Output the [x, y] coordinate of the center of the cell containing the given text.  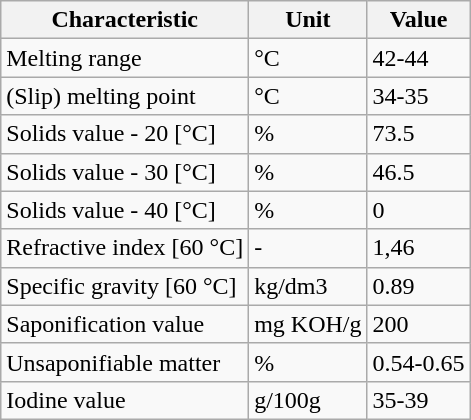
Unit [308, 20]
1,46 [418, 248]
0.54-0.65 [418, 362]
42-44 [418, 58]
- [308, 248]
0.89 [418, 286]
Characteristic [125, 20]
Value [418, 20]
200 [418, 324]
g/100g [308, 400]
Iodine value [125, 400]
(Slip) melting point [125, 96]
Melting range [125, 58]
0 [418, 210]
mg KOH/g [308, 324]
Unsaponifiable matter [125, 362]
34-35 [418, 96]
Specific gravity [60 °C] [125, 286]
Solids value - 20 [°C] [125, 134]
Solids value - 40 [°C] [125, 210]
kg/dm3 [308, 286]
Refractive index [60 °C] [125, 248]
73.5 [418, 134]
46.5 [418, 172]
Saponification value [125, 324]
Solids value - 30 [°C] [125, 172]
35-39 [418, 400]
